Extract the [x, y] coordinate from the center of the cell holding the provided text.  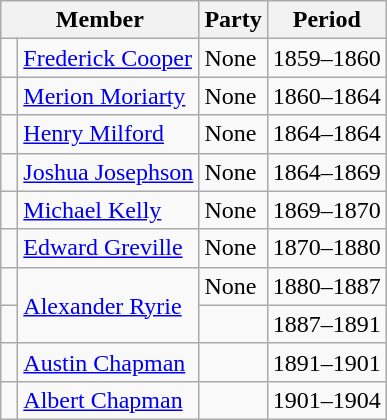
Edward Greville [108, 248]
Period [326, 20]
1864–1864 [326, 134]
Alexander Ryrie [108, 305]
Michael Kelly [108, 210]
Merion Moriarty [108, 96]
1870–1880 [326, 248]
Joshua Josephson [108, 172]
1869–1870 [326, 210]
1891–1901 [326, 362]
1880–1887 [326, 286]
Party [233, 20]
Member [100, 20]
1860–1864 [326, 96]
Albert Chapman [108, 400]
1901–1904 [326, 400]
1864–1869 [326, 172]
1887–1891 [326, 324]
1859–1860 [326, 58]
Frederick Cooper [108, 58]
Austin Chapman [108, 362]
Henry Milford [108, 134]
